Provide the (x, y) coordinate of the cell's center where the given text is located.  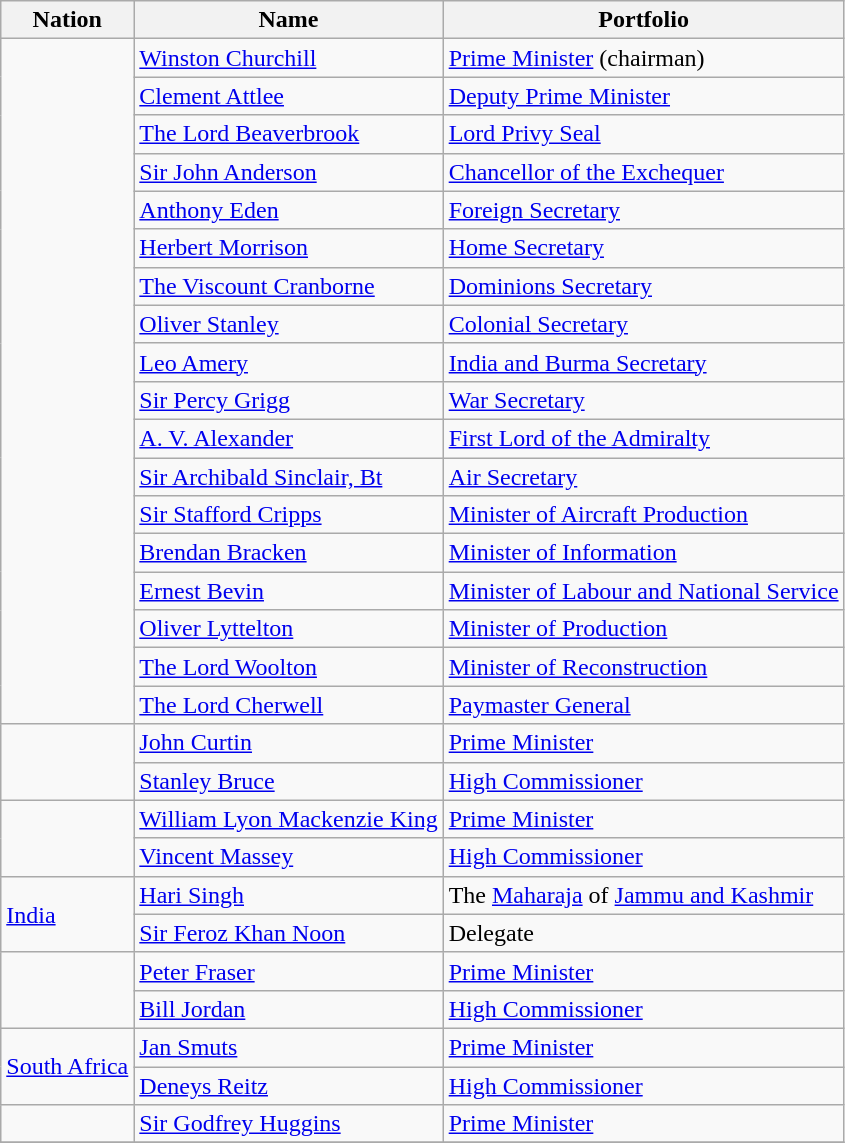
Sir Feroz Khan Noon (288, 933)
Leo Amery (288, 362)
Jan Smuts (288, 1047)
Prime Minister (chairman) (644, 58)
Minister of Information (644, 553)
Anthony Eden (288, 210)
A. V. Alexander (288, 438)
Sir Percy Grigg (288, 400)
Home Secretary (644, 248)
Bill Jordan (288, 1009)
Sir John Anderson (288, 172)
Dominions Secretary (644, 286)
India and Burma Secretary (644, 362)
Clement Attlee (288, 96)
India (68, 914)
The Lord Woolton (288, 667)
First Lord of the Admiralty (644, 438)
The Lord Beaverbrook (288, 134)
Sir Godfrey Huggins (288, 1124)
Oliver Lyttelton (288, 629)
Sir Archibald Sinclair, Bt (288, 477)
Portfolio (644, 20)
Deputy Prime Minister (644, 96)
Minister of Labour and National Service (644, 591)
Minister of Reconstruction (644, 667)
Minister of Aircraft Production (644, 515)
The Viscount Cranborne (288, 286)
Name (288, 20)
Lord Privy Seal (644, 134)
Peter Fraser (288, 971)
William Lyon Mackenzie King (288, 819)
Minister of Production (644, 629)
Ernest Bevin (288, 591)
Foreign Secretary (644, 210)
War Secretary (644, 400)
Brendan Bracken (288, 553)
Hari Singh (288, 895)
Chancellor of the Exchequer (644, 172)
Stanley Bruce (288, 781)
Nation (68, 20)
Colonial Secretary (644, 324)
Oliver Stanley (288, 324)
Paymaster General (644, 705)
Herbert Morrison (288, 248)
Vincent Massey (288, 857)
The Lord Cherwell (288, 705)
Air Secretary (644, 477)
South Africa (68, 1066)
John Curtin (288, 743)
Deneys Reitz (288, 1085)
The Maharaja of Jammu and Kashmir (644, 895)
Delegate (644, 933)
Sir Stafford Cripps (288, 515)
Winston Churchill (288, 58)
